Scan for the cell matching the given text and deliver its [X, Y] coordinate at center. 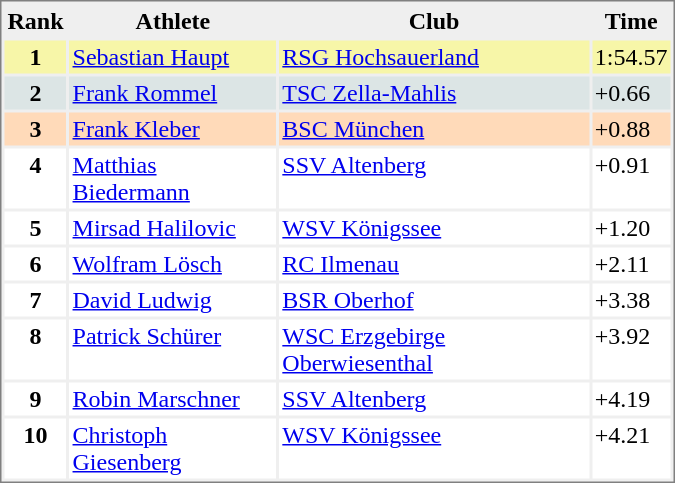
Wolfram Lösch [174, 264]
+0.91 [632, 178]
Frank Rommel [174, 92]
Christoph Giesenberg [174, 448]
6 [35, 264]
Time [632, 20]
+3.92 [632, 350]
BSC München [434, 128]
8 [35, 350]
RC Ilmenau [434, 264]
3 [35, 128]
10 [35, 448]
+4.19 [632, 398]
1:54.57 [632, 56]
+4.21 [632, 448]
9 [35, 398]
Sebastian Haupt [174, 56]
WSC Erzgebirge Oberwiesenthal [434, 350]
2 [35, 92]
+0.88 [632, 128]
RSG Hochsauerland [434, 56]
1 [35, 56]
Mirsad Halilovic [174, 228]
Patrick Schürer [174, 350]
+3.38 [632, 300]
Athlete [174, 20]
Rank [35, 20]
+2.11 [632, 264]
Robin Marschner [174, 398]
Matthias Biedermann [174, 178]
BSR Oberhof [434, 300]
David Ludwig [174, 300]
4 [35, 178]
Frank Kleber [174, 128]
+0.66 [632, 92]
7 [35, 300]
5 [35, 228]
Club [434, 20]
TSC Zella-Mahlis [434, 92]
+1.20 [632, 228]
